Determine the [x, y] coordinate at the center of the cell enclosing the given text.  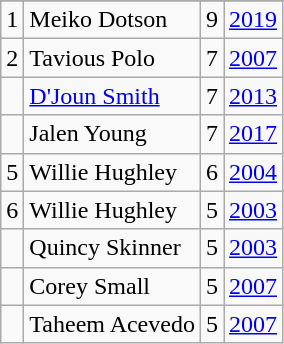
2013 [254, 96]
2 [12, 58]
D'Joun Smith [112, 96]
Meiko Dotson [112, 20]
Taheem Acevedo [112, 324]
2004 [254, 172]
9 [212, 20]
Jalen Young [112, 134]
2019 [254, 20]
Corey Small [112, 286]
Tavious Polo [112, 58]
1 [12, 20]
2017 [254, 134]
Quincy Skinner [112, 248]
